Search for the cell housing the specified text and yield its (X, Y) center coordinate. 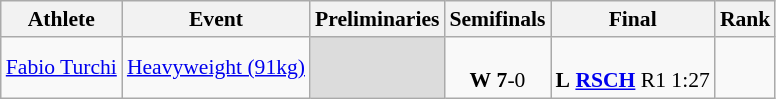
Rank (746, 19)
L RSCH R1 1:27 (633, 68)
Athlete (62, 19)
Preliminaries (377, 19)
Heavyweight (91kg) (216, 68)
Semifinals (497, 19)
W 7-0 (497, 68)
Event (216, 19)
Final (633, 19)
Fabio Turchi (62, 68)
